Scan for the cell matching the given text and deliver its [X, Y] coordinate at center. 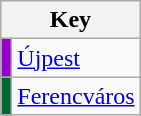
Újpest [76, 58]
Ferencváros [76, 96]
Key [70, 20]
